Search for the cell housing the specified text and yield its (x, y) center coordinate. 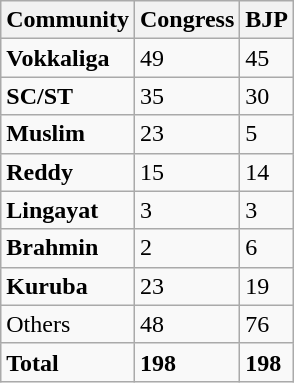
Kuruba (68, 286)
15 (186, 172)
45 (267, 58)
6 (267, 248)
35 (186, 96)
Muslim (68, 134)
Congress (186, 20)
Vokkaliga (68, 58)
Community (68, 20)
2 (186, 248)
SC/ST (68, 96)
76 (267, 324)
BJP (267, 20)
30 (267, 96)
19 (267, 286)
Reddy (68, 172)
Lingayat (68, 210)
48 (186, 324)
Brahmin (68, 248)
14 (267, 172)
5 (267, 134)
Others (68, 324)
49 (186, 58)
Total (68, 362)
